Determine the (x, y) coordinate at the center of the cell enclosing the given text.  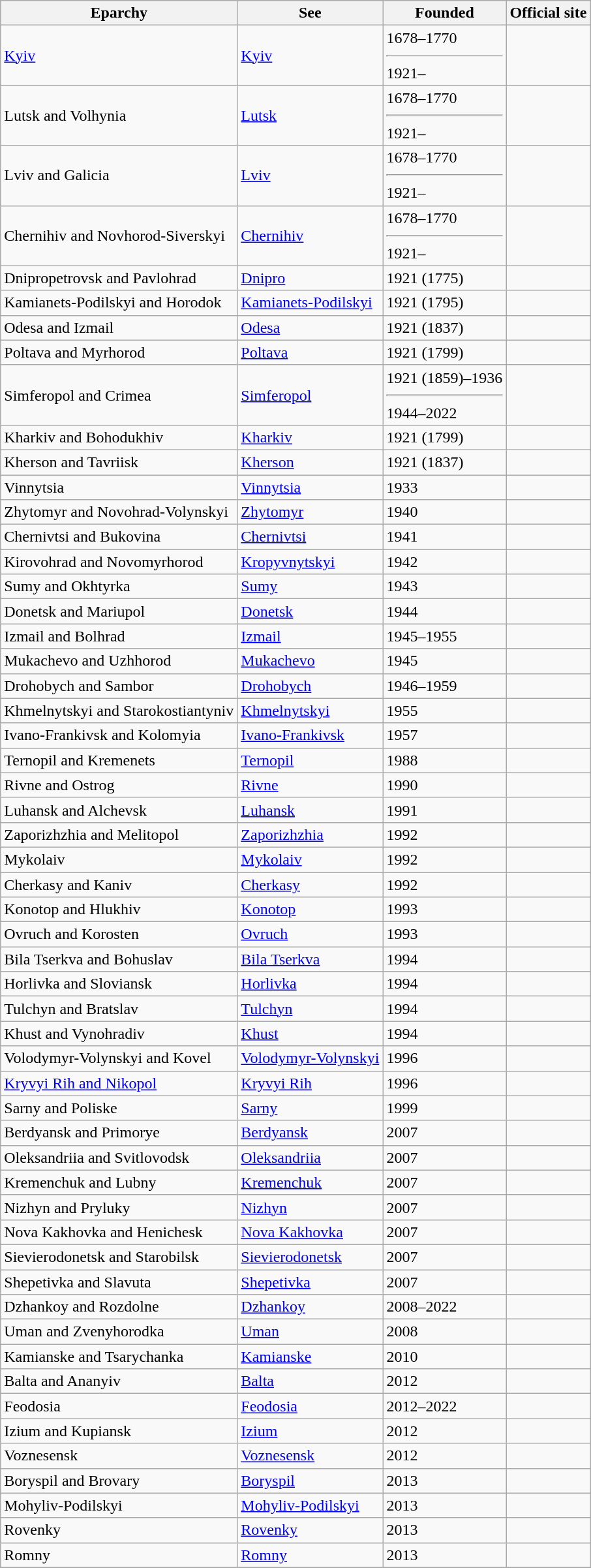
Sumy and Okhtyrka (119, 587)
Shepetivka and Slavuta (119, 1282)
1921 (1795) (445, 303)
Izium (311, 1431)
Rivne and Ostrog (119, 785)
See (311, 13)
Izmail (311, 636)
1942 (445, 562)
Izium and Kupiansk (119, 1431)
Donetsk (311, 611)
1944 (445, 611)
1921 (1859)–19361944–2022 (445, 395)
Dnipro (311, 278)
Kirovohrad and Novomyrhorod (119, 562)
Boryspil and Brovary (119, 1481)
Konotop (311, 910)
1941 (445, 537)
Kropyvnytskyi (311, 562)
Chernivtsi and Bukovina (119, 537)
2012–2022 (445, 1406)
Kherson and Tavriisk (119, 462)
Kherson (311, 462)
Volodymyr-Volynskyi (311, 1058)
Ovruch and Korosten (119, 934)
Nova Kakhovka and Henichesk (119, 1232)
Odesa (311, 328)
Khmelnytskyi and Starokostiantyniv (119, 711)
2008 (445, 1332)
1945 (445, 661)
Dzhankoy and Rozdolne (119, 1307)
Uman (311, 1332)
Horlivka and Sloviansk (119, 984)
Volodymyr-Volynskyi and Kovel (119, 1058)
Bila Tserkva and Bohuslav (119, 959)
Kharkiv (311, 437)
Poltava and Myrhorod (119, 352)
Tulchyn and Bratslav (119, 1009)
2010 (445, 1357)
Chernihiv and Novhorod-Siverskyi (119, 236)
Zaporizhzhia (311, 835)
Sievierodonetsk (311, 1257)
Berdyansk and Primorye (119, 1133)
Konotop and Hlukhiv (119, 910)
1988 (445, 760)
1999 (445, 1108)
Bila Tserkva (311, 959)
Cherkasy and Kaniv (119, 884)
Sumy (311, 587)
Horlivka (311, 984)
1945–1955 (445, 636)
1943 (445, 587)
Lutsk and Volhynia (119, 115)
Uman and Zvenyhorodka (119, 1332)
Rivne (311, 785)
1933 (445, 487)
Donetsk and Mariupol (119, 611)
Mukachevo and Uzhhorod (119, 661)
1990 (445, 785)
Dzhankoy (311, 1307)
Izmail and Bolhrad (119, 636)
Kamianske and Tsarychanka (119, 1357)
Kharkiv and Bohodukhiv (119, 437)
Chernivtsi (311, 537)
Drohobych (311, 686)
Kremenchuk (311, 1182)
Poltava (311, 352)
Drohobych and Sambor (119, 686)
Balta (311, 1381)
Sarny and Poliske (119, 1108)
Odesa and Izmail (119, 328)
Oleksandriia and Svitlovodsk (119, 1158)
Chernihiv (311, 236)
1957 (445, 735)
Eparchy (119, 13)
Simferopol and Crimea (119, 395)
Dnipropetrovsk and Pavlohrad (119, 278)
Founded (445, 13)
Lviv and Galicia (119, 176)
Kamianets-Podilskyi (311, 303)
2008–2022 (445, 1307)
Khust (311, 1034)
Zhytomyr and Novohrad-Volynskyi (119, 512)
Luhansk (311, 810)
Tulchyn (311, 1009)
Kryvyi Rih and Nikopol (119, 1083)
Boryspil (311, 1481)
Ivano-Frankivsk (311, 735)
Zhytomyr (311, 512)
Kremenchuk and Lubny (119, 1182)
Nizhyn (311, 1207)
Ivano-Frankivsk and Kolomyia (119, 735)
Luhansk and Alchevsk (119, 810)
Simferopol (311, 395)
1991 (445, 810)
Ternopil (311, 760)
Nizhyn and Pryluky (119, 1207)
1946–1959 (445, 686)
Kamianets-Podilskyi and Horodok (119, 303)
Official site (548, 13)
Sarny (311, 1108)
Berdyansk (311, 1133)
Oleksandriia (311, 1158)
Zaporizhzhia and Melitopol (119, 835)
Shepetivka (311, 1282)
Kryvyi Rih (311, 1083)
Ternopil and Kremenets (119, 760)
Lviv (311, 176)
Cherkasy (311, 884)
Mukachevo (311, 661)
Nova Kakhovka (311, 1232)
1921 (1775) (445, 278)
Lutsk (311, 115)
1940 (445, 512)
Balta and Ananyiv (119, 1381)
Sievierodonetsk and Starobilsk (119, 1257)
Ovruch (311, 934)
Kamianske (311, 1357)
1955 (445, 711)
Khust and Vynohradiv (119, 1034)
Khmelnytskyi (311, 711)
